Scan for the cell matching the given text and deliver its (X, Y) coordinate at center. 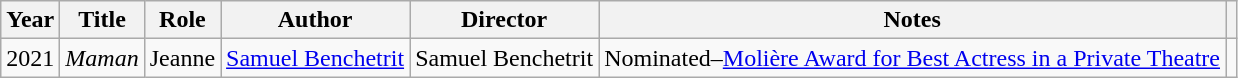
Title (102, 20)
2021 (30, 58)
Notes (912, 20)
Director (504, 20)
Author (316, 20)
Jeanne (182, 58)
Nominated–Molière Award for Best Actress in a Private Theatre (912, 58)
Year (30, 20)
Maman (102, 58)
Role (182, 20)
